Determine the (x, y) coordinate at the center of the cell enclosing the given text.  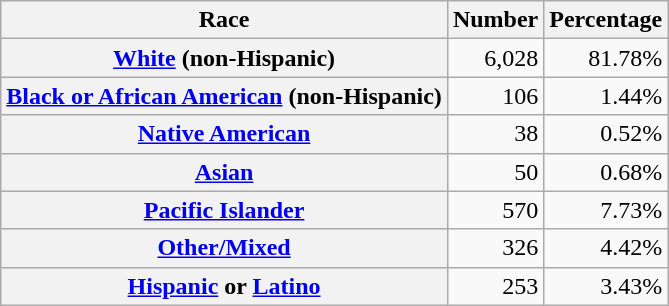
Black or African American (non-Hispanic) (224, 96)
1.44% (606, 96)
7.73% (606, 210)
Race (224, 20)
Asian (224, 172)
253 (495, 286)
Other/Mixed (224, 248)
50 (495, 172)
38 (495, 134)
0.52% (606, 134)
6,028 (495, 58)
0.68% (606, 172)
106 (495, 96)
Pacific Islander (224, 210)
3.43% (606, 286)
White (non-Hispanic) (224, 58)
4.42% (606, 248)
Native American (224, 134)
570 (495, 210)
81.78% (606, 58)
Number (495, 20)
326 (495, 248)
Hispanic or Latino (224, 286)
Percentage (606, 20)
